Detect which cell encompasses the target text, then output its (X, Y) center coordinate. 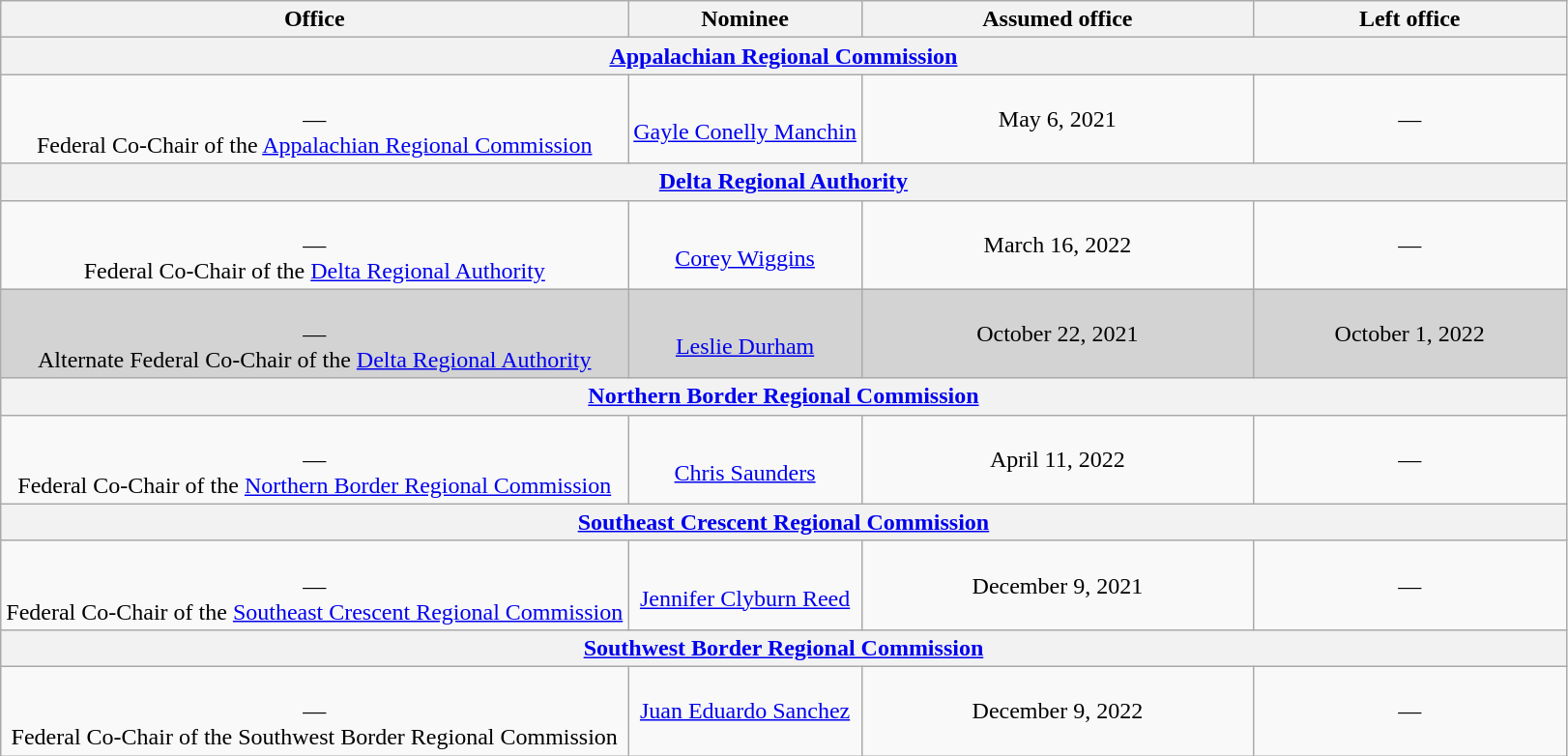
October 22, 2021 (1058, 334)
May 6, 2021 (1058, 119)
Chris Saunders (745, 459)
—Federal Co-Chair of the Northern Border Regional Commission (315, 459)
Left office (1409, 19)
Leslie Durham (745, 334)
Nominee (745, 19)
Appalachian Regional Commission (783, 56)
Corey Wiggins (745, 245)
—Federal Co-Chair of the Southwest Border Regional Commission (315, 711)
—Federal Co-Chair of the Delta Regional Authority (315, 245)
December 9, 2021 (1058, 585)
Southwest Border Regional Commission (783, 648)
Assumed office (1058, 19)
Gayle Conelly Manchin (745, 119)
—Alternate Federal Co-Chair of the Delta Regional Authority (315, 334)
—Federal Co-Chair of the Appalachian Regional Commission (315, 119)
Juan Eduardo Sanchez (745, 711)
Jennifer Clyburn Reed (745, 585)
Delta Regional Authority (783, 182)
October 1, 2022 (1409, 334)
Office (315, 19)
Southeast Crescent Regional Commission (783, 522)
April 11, 2022 (1058, 459)
Northern Border Regional Commission (783, 396)
—Federal Co-Chair of the Southeast Crescent Regional Commission (315, 585)
March 16, 2022 (1058, 245)
December 9, 2022 (1058, 711)
